Output the (X, Y) coordinate of the center of the cell containing the given text.  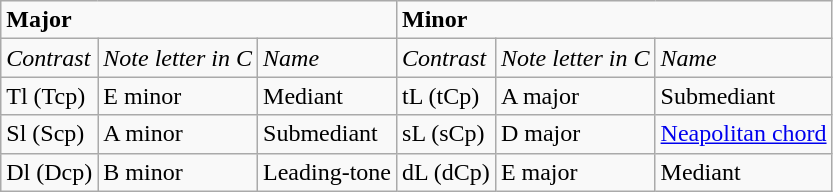
B minor (178, 172)
tL (tCp) (446, 96)
Tl (Tcp) (50, 96)
Leading-tone (328, 172)
A minor (178, 134)
Neapolitan chord (744, 134)
E minor (178, 96)
A major (575, 96)
Sl (Scp) (50, 134)
sL (sCp) (446, 134)
Dl (Dcp) (50, 172)
E major (575, 172)
D major (575, 134)
Major (199, 20)
Minor (615, 20)
dL (dCp) (446, 172)
